Find where the given text appears and provide that cell's center as (X, Y) coordinate. 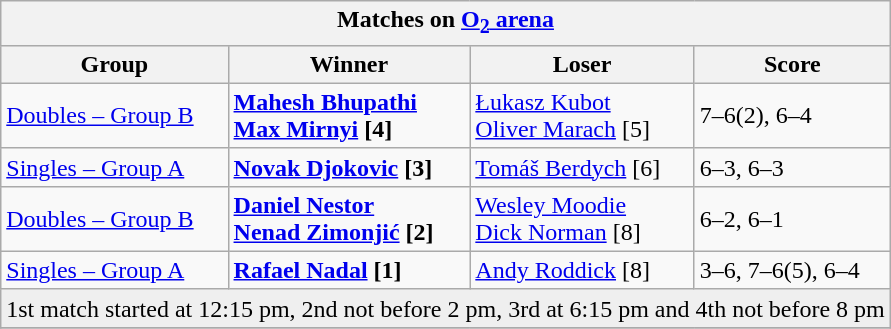
6–2, 6–1 (792, 218)
Loser (582, 64)
Andy Roddick [8] (582, 270)
1st match started at 12:15 pm, 2nd not before 2 pm, 3rd at 6:15 pm and 4th not before 8 pm (446, 308)
Novak Djokovic [3] (349, 167)
Winner (349, 64)
6–3, 6–3 (792, 167)
3–6, 7–6(5), 6–4 (792, 270)
Score (792, 64)
Wesley Moodie Dick Norman [8] (582, 218)
Matches on O2 arena (446, 23)
7–6(2), 6–4 (792, 116)
Daniel Nestor Nenad Zimonjić [2] (349, 218)
Rafael Nadal [1] (349, 270)
Mahesh Bhupathi Max Mirnyi [4] (349, 116)
Group (114, 64)
Tomáš Berdych [6] (582, 167)
Łukasz Kubot Oliver Marach [5] (582, 116)
